Scan for the cell matching the given text and deliver its [X, Y] coordinate at center. 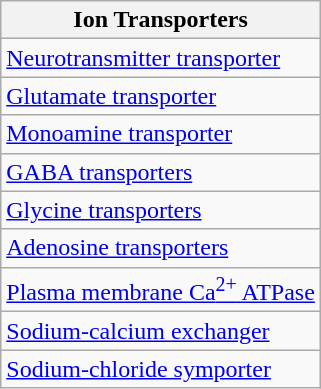
Plasma membrane Ca2+ ATPase [161, 290]
Monoamine transporter [161, 134]
Sodium-calcium exchanger [161, 331]
Neurotransmitter transporter [161, 58]
Adenosine transporters [161, 248]
Glycine transporters [161, 210]
Sodium-chloride symporter [161, 369]
GABA transporters [161, 172]
Glutamate transporter [161, 96]
Ion Transporters [161, 20]
